Identify which cell holds the provided text, then report its [x, y] central coordinate. 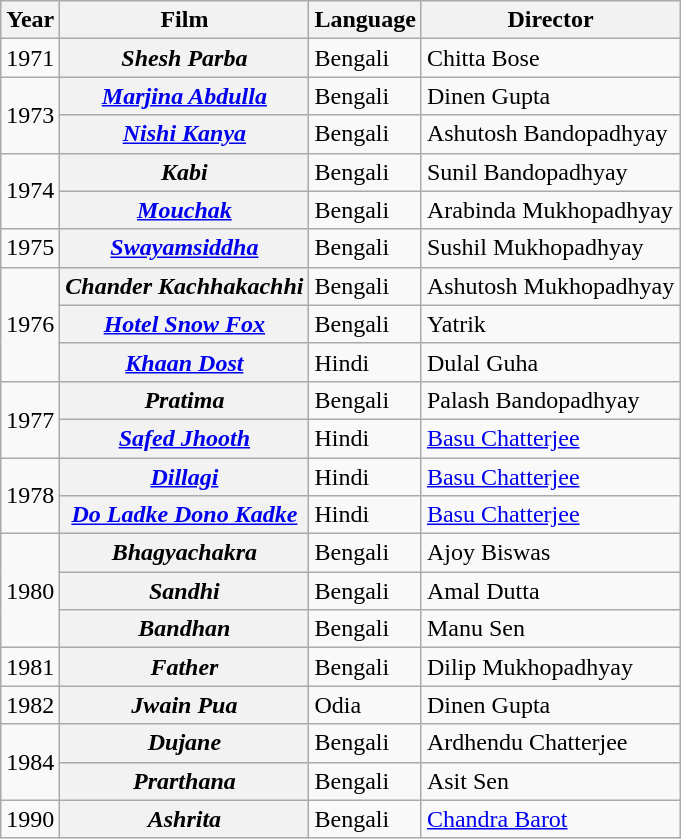
Director [550, 20]
1973 [30, 115]
Kabi [184, 172]
1984 [30, 762]
Chitta Bose [550, 58]
Sushil Mukhopadhyay [550, 248]
Year [30, 20]
1974 [30, 191]
1975 [30, 248]
Marjina Abdulla [184, 96]
Manu Sen [550, 629]
Ashutosh Mukhopadhyay [550, 286]
Ashutosh Bandopadhyay [550, 134]
Dulal Guha [550, 362]
Prarthana [184, 781]
Safed Jhooth [184, 438]
Chander Kachhakachhi [184, 286]
Dillagi [184, 477]
1990 [30, 819]
Dujane [184, 743]
Father [184, 667]
Ajoy Biswas [550, 553]
Dilip Mukhopadhyay [550, 667]
1977 [30, 419]
Swayamsiddha [184, 248]
1980 [30, 591]
Chandra Barot [550, 819]
1982 [30, 705]
Shesh Parba [184, 58]
Asit Sen [550, 781]
Sunil Bandopadhyay [550, 172]
Nishi Kanya [184, 134]
Pratima [184, 400]
Ardhendu Chatterjee [550, 743]
1976 [30, 324]
Yatrik [550, 324]
Hotel Snow Fox [184, 324]
1978 [30, 496]
Ashrita [184, 819]
Do Ladke Dono Kadke [184, 515]
Jwain Pua [184, 705]
Bandhan [184, 629]
Arabinda Mukhopadhyay [550, 210]
Amal Dutta [550, 591]
Language [365, 20]
Khaan Dost [184, 362]
Sandhi [184, 591]
Odia [365, 705]
Palash Bandopadhyay [550, 400]
1971 [30, 58]
Bhagyachakra [184, 553]
Film [184, 20]
Mouchak [184, 210]
1981 [30, 667]
